Provide the (x, y) coordinate of the cell's center where the given text is located.  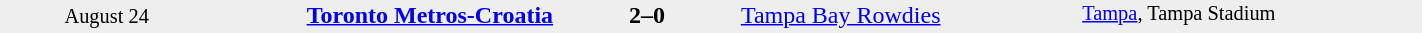
Tampa, Tampa Stadium (1252, 16)
August 24 (106, 16)
2–0 (648, 15)
Tampa Bay Rowdies (910, 15)
Toronto Metros-Croatia (384, 15)
